Capture the cell that displays the provided text and extract its (X, Y) central coordinate. 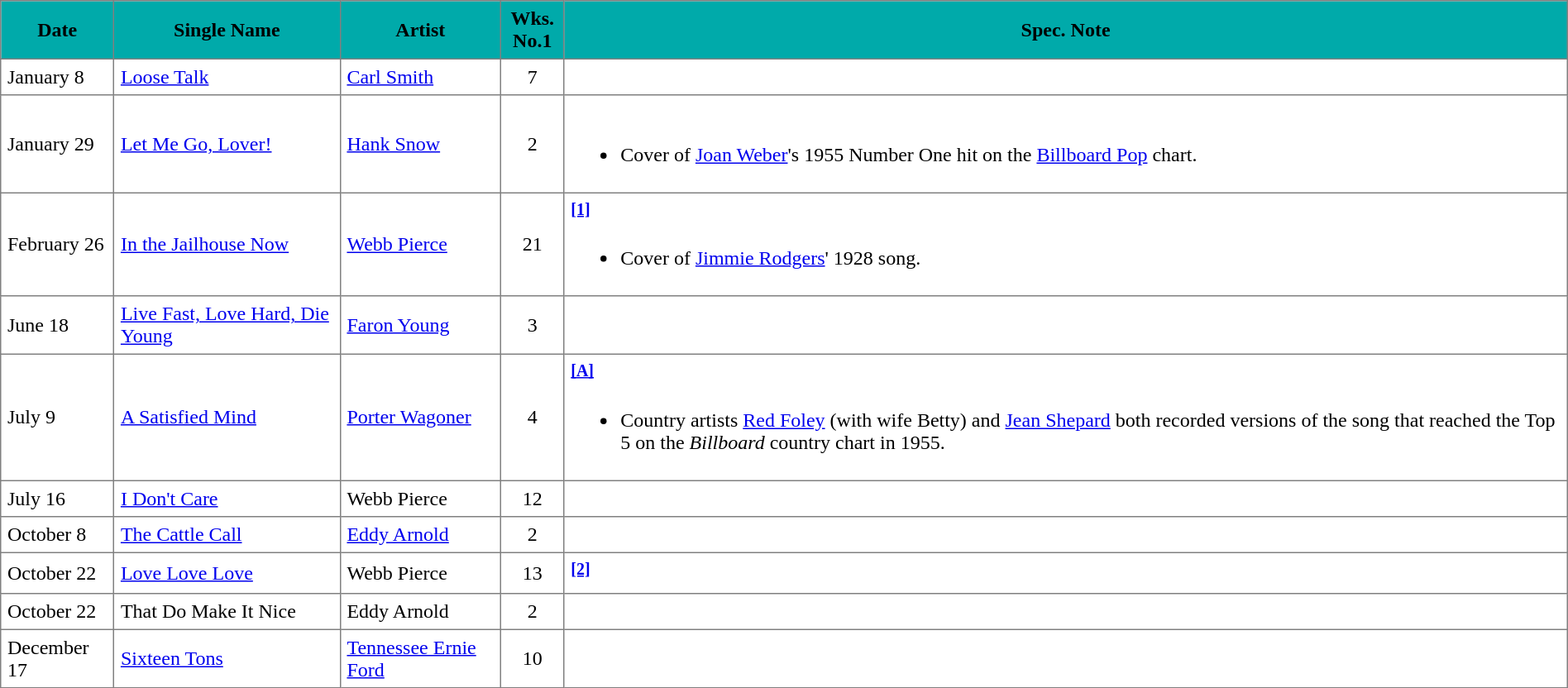
Single Name (227, 30)
Artist (420, 30)
The Cattle Call (227, 534)
July 16 (58, 499)
Cover of Joan Weber's 1955 Number One hit on the Billboard Pop chart. (1065, 144)
Carl Smith (420, 77)
Loose Talk (227, 77)
[2] (1065, 573)
Porter Wagoner (420, 418)
13 (532, 573)
Tennessee Ernie Ford (420, 658)
Let Me Go, Lover! (227, 144)
February 26 (58, 245)
Faron Young (420, 325)
12 (532, 499)
January 8 (58, 77)
Hank Snow (420, 144)
June 18 (58, 325)
7 (532, 77)
4 (532, 418)
Wks. No.1 (532, 30)
Spec. Note (1065, 30)
3 (532, 325)
10 (532, 658)
July 9 (58, 418)
December 17 (58, 658)
Date (58, 30)
I Don't Care (227, 499)
Live Fast, Love Hard, Die Young (227, 325)
21 (532, 245)
October 8 (58, 534)
Love Love Love (227, 573)
January 29 (58, 144)
[1]Cover of Jimmie Rodgers' 1928 song. (1065, 245)
A Satisfied Mind (227, 418)
Sixteen Tons (227, 658)
That Do Make It Nice (227, 612)
In the Jailhouse Now (227, 245)
